Pinpoint the cell where the given text exists, returning its (x, y) midpoint coordinate. 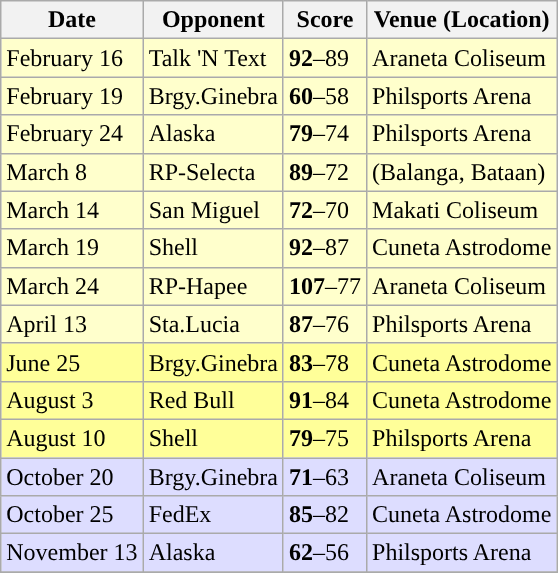
Sta.Lucia (213, 324)
FedEx (213, 515)
Talk 'N Text (213, 58)
Opponent (213, 20)
August 3 (72, 400)
60–58 (324, 96)
72–70 (324, 210)
March 14 (72, 210)
79–75 (324, 438)
March 19 (72, 248)
March 8 (72, 172)
Makati Coliseum (462, 210)
February 16 (72, 58)
October 25 (72, 515)
Date (72, 20)
92–89 (324, 58)
79–74 (324, 134)
85–82 (324, 515)
Venue (Location) (462, 20)
92–87 (324, 248)
107–77 (324, 286)
San Miguel (213, 210)
71–63 (324, 477)
89–72 (324, 172)
April 13 (72, 324)
87–76 (324, 324)
62–56 (324, 553)
Red Bull (213, 400)
June 25 (72, 362)
October 20 (72, 477)
March 24 (72, 286)
Score (324, 20)
RP-Selecta (213, 172)
91–84 (324, 400)
(Balanga, Bataan) (462, 172)
November 13 (72, 553)
83–78 (324, 362)
RP-Hapee (213, 286)
February 19 (72, 96)
February 24 (72, 134)
August 10 (72, 438)
